Output the [X, Y] coordinate of the center of the cell containing the given text.  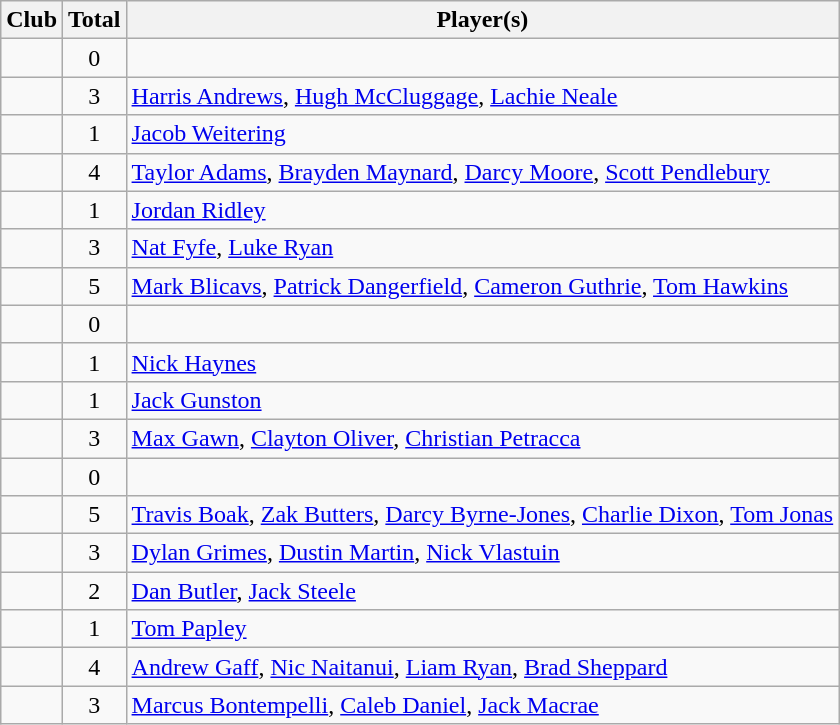
Mark Blicavs, Patrick Dangerfield, Cameron Guthrie, Tom Hawkins [482, 286]
Nat Fyfe, Luke Ryan [482, 248]
Jordan Ridley [482, 210]
Dylan Grimes, Dustin Martin, Nick Vlastuin [482, 553]
Club [32, 20]
Tom Papley [482, 629]
Player(s) [482, 20]
Marcus Bontempelli, Caleb Daniel, Jack Macrae [482, 705]
Taylor Adams, Brayden Maynard, Darcy Moore, Scott Pendlebury [482, 172]
Harris Andrews, Hugh McCluggage, Lachie Neale [482, 96]
Dan Butler, Jack Steele [482, 591]
Nick Haynes [482, 362]
Travis Boak, Zak Butters, Darcy Byrne-Jones, Charlie Dixon, Tom Jonas [482, 515]
2 [95, 591]
Jack Gunston [482, 400]
Total [95, 20]
Andrew Gaff, Nic Naitanui, Liam Ryan, Brad Sheppard [482, 667]
Max Gawn, Clayton Oliver, Christian Petracca [482, 438]
Jacob Weitering [482, 134]
